Output the (X, Y) coordinate of the center of the cell containing the given text.  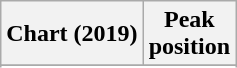
Chart (2019) (72, 34)
Peakposition (189, 34)
